Pinpoint the cell where the given text exists, returning its [x, y] midpoint coordinate. 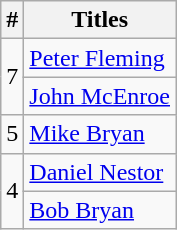
7 [12, 77]
John McEnroe [100, 96]
Peter Fleming [100, 58]
Titles [100, 20]
Bob Bryan [100, 210]
Daniel Nestor [100, 172]
5 [12, 134]
# [12, 20]
4 [12, 191]
Mike Bryan [100, 134]
